Provide the [x, y] coordinate of the cell's center where the given text is located.  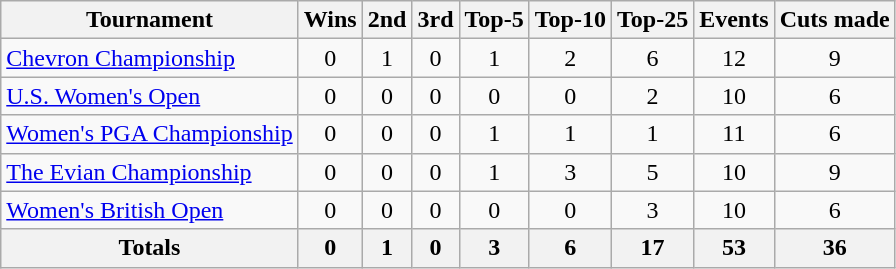
2nd [387, 20]
Women's PGA Championship [150, 134]
11 [734, 134]
17 [652, 248]
Top-10 [570, 20]
Wins [330, 20]
Top-25 [652, 20]
Tournament [150, 20]
36 [834, 248]
12 [734, 58]
53 [734, 248]
Events [734, 20]
3rd [436, 20]
Top-5 [494, 20]
Women's British Open [150, 210]
Chevron Championship [150, 58]
Totals [150, 248]
5 [652, 172]
The Evian Championship [150, 172]
U.S. Women's Open [150, 96]
Cuts made [834, 20]
